From the cell containing the given text, extract its center point as [X, Y] coordinate. 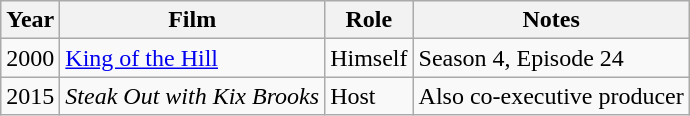
Steak Out with Kix Brooks [192, 96]
Himself [369, 58]
Season 4, Episode 24 [551, 58]
Notes [551, 20]
Also co-executive producer [551, 96]
Role [369, 20]
Host [369, 96]
Year [30, 20]
2015 [30, 96]
2000 [30, 58]
Film [192, 20]
King of the Hill [192, 58]
